Extract the [X, Y] coordinate from the center of the cell holding the provided text.  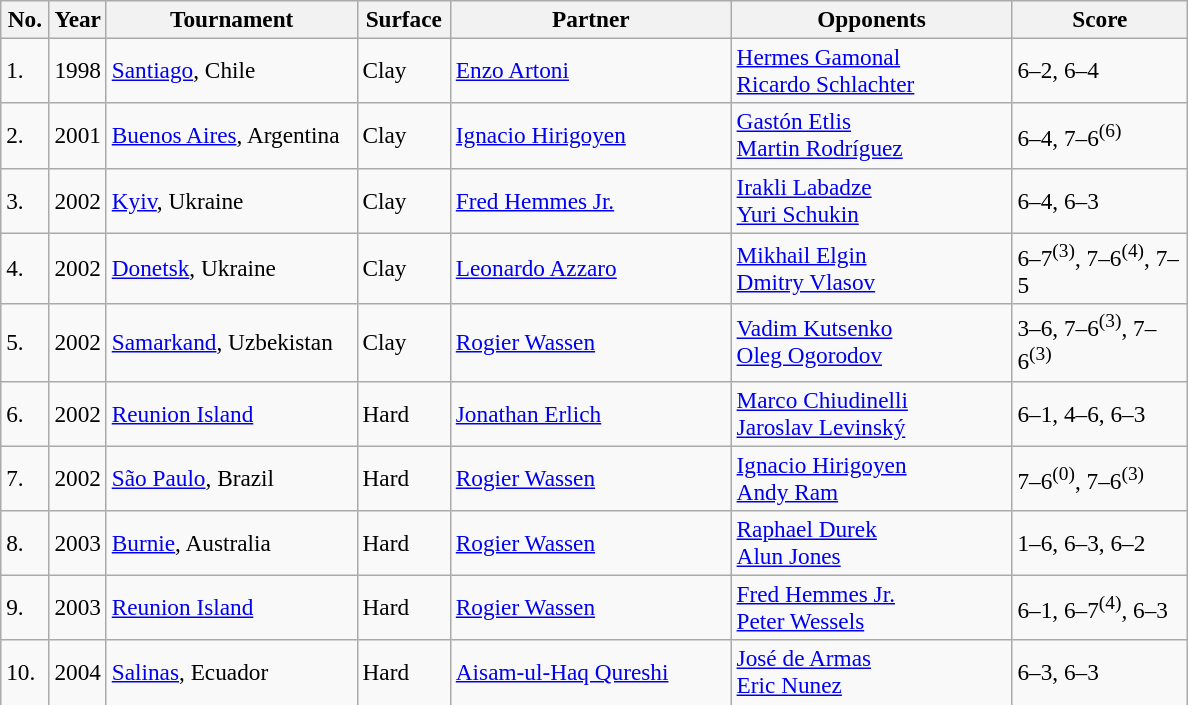
Burnie, Australia [232, 542]
6. [25, 414]
Ignacio Hirigoyen Andy Ram [872, 478]
Fred Hemmes Jr. Peter Wessels [872, 608]
Ignacio Hirigoyen [590, 136]
Year [78, 19]
2001 [78, 136]
Score [1100, 19]
Buenos Aires, Argentina [232, 136]
1. [25, 70]
Vadim Kutsenko Oleg Ogorodov [872, 342]
Enzo Artoni [590, 70]
Mikhail Elgin Dmitry Vlasov [872, 268]
Opponents [872, 19]
Raphael Durek Alun Jones [872, 542]
Gastón Etlis Martin Rodríguez [872, 136]
Samarkand, Uzbekistan [232, 342]
Leonardo Azzaro [590, 268]
José de Armas Eric Nunez [872, 672]
6–4, 7–6(6) [1100, 136]
Hermes Gamonal Ricardo Schlachter [872, 70]
7–6(0), 7–6(3) [1100, 478]
1998 [78, 70]
2004 [78, 672]
4. [25, 268]
Tournament [232, 19]
3–6, 7–6(3), 7–6(3) [1100, 342]
No. [25, 19]
Kyiv, Ukraine [232, 200]
Salinas, Ecuador [232, 672]
2. [25, 136]
10. [25, 672]
Aisam-ul-Haq Qureshi [590, 672]
Donetsk, Ukraine [232, 268]
8. [25, 542]
3. [25, 200]
Santiago, Chile [232, 70]
1–6, 6–3, 6–2 [1100, 542]
São Paulo, Brazil [232, 478]
Fred Hemmes Jr. [590, 200]
6–1, 6–7(4), 6–3 [1100, 608]
6–4, 6–3 [1100, 200]
Surface [404, 19]
6–1, 4–6, 6–3 [1100, 414]
7. [25, 478]
6–7(3), 7–6(4), 7–5 [1100, 268]
Irakli Labadze Yuri Schukin [872, 200]
9. [25, 608]
6–2, 6–4 [1100, 70]
Jonathan Erlich [590, 414]
Marco Chiudinelli Jaroslav Levinský [872, 414]
5. [25, 342]
6–3, 6–3 [1100, 672]
Partner [590, 19]
